From the cell containing the given text, extract its center point as [x, y] coordinate. 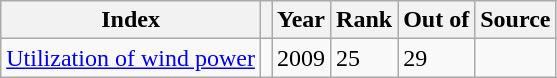
Year [302, 20]
29 [436, 58]
25 [364, 58]
2009 [302, 58]
Utilization of wind power [131, 58]
Source [516, 20]
Rank [364, 20]
Out of [436, 20]
Index [131, 20]
